For the text-containing cell, return its midpoint in (X, Y) coordinate format. 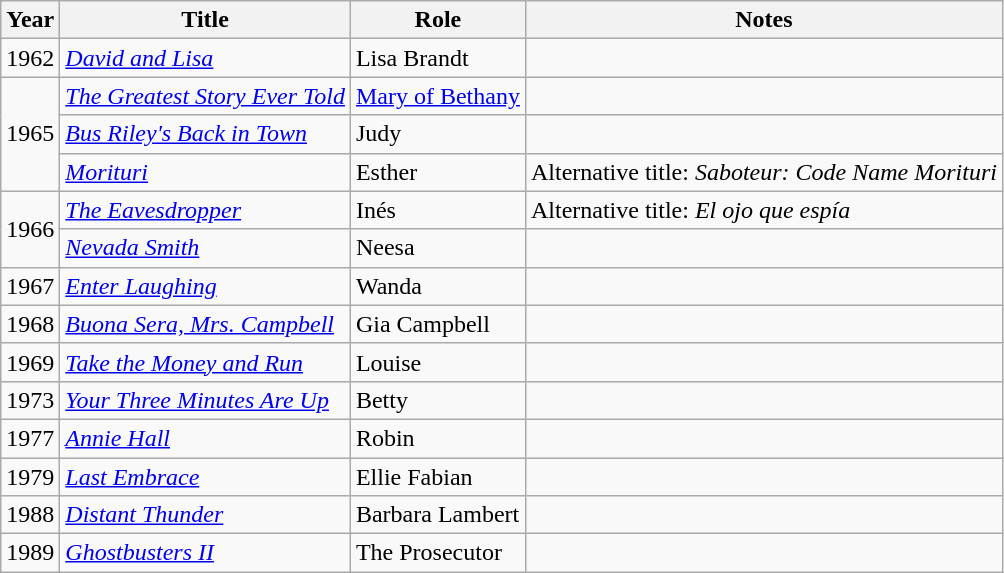
Year (30, 20)
Enter Laughing (206, 286)
Buona Sera, Mrs. Campbell (206, 324)
1989 (30, 553)
1973 (30, 400)
1969 (30, 362)
1967 (30, 286)
The Prosecutor (438, 553)
Ellie Fabian (438, 477)
Alternative title: Saboteur: Code Name Morituri (764, 172)
Notes (764, 20)
The Greatest Story Ever Told (206, 96)
Distant Thunder (206, 515)
1977 (30, 438)
Ghostbusters II (206, 553)
Louise (438, 362)
The Eavesdropper (206, 210)
Role (438, 20)
Annie Hall (206, 438)
Robin (438, 438)
Betty (438, 400)
1965 (30, 134)
Nevada Smith (206, 248)
Take the Money and Run (206, 362)
1988 (30, 515)
Judy (438, 134)
Mary of Bethany (438, 96)
Title (206, 20)
1979 (30, 477)
Morituri (206, 172)
Wanda (438, 286)
1962 (30, 58)
Barbara Lambert (438, 515)
Esther (438, 172)
Lisa Brandt (438, 58)
David and Lisa (206, 58)
Alternative title: El ojo que espía (764, 210)
Gia Campbell (438, 324)
Inés (438, 210)
Bus Riley's Back in Town (206, 134)
1968 (30, 324)
Neesa (438, 248)
1966 (30, 229)
Last Embrace (206, 477)
Your Three Minutes Are Up (206, 400)
